Capture the cell that displays the provided text and extract its [x, y] central coordinate. 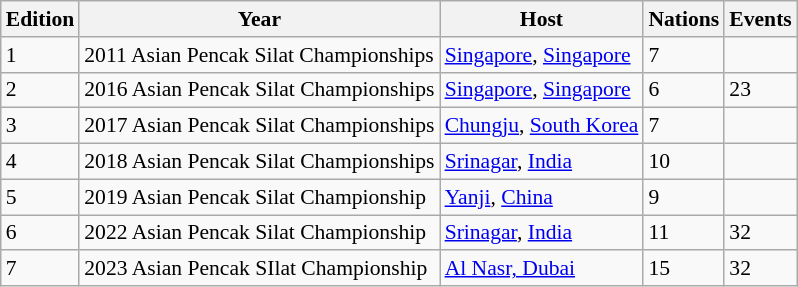
2017 Asian Pencak Silat Championships [259, 126]
10 [684, 162]
3 [40, 126]
2022 Asian Pencak Silat Championship [259, 233]
Nations [684, 19]
Yanji, China [542, 197]
Edition [40, 19]
Host [542, 19]
1 [40, 55]
23 [760, 90]
Events [760, 19]
15 [684, 269]
2018 Asian Pencak Silat Championships [259, 162]
5 [40, 197]
Year [259, 19]
2023 Asian Pencak SIlat Championship [259, 269]
2016 Asian Pencak Silat Championships [259, 90]
9 [684, 197]
2 [40, 90]
4 [40, 162]
2011 Asian Pencak Silat Championships [259, 55]
11 [684, 233]
2019 Asian Pencak Silat Championship [259, 197]
Al Nasr, Dubai [542, 269]
Chungju, South Korea [542, 126]
